Search for the cell housing the specified text and yield its [x, y] center coordinate. 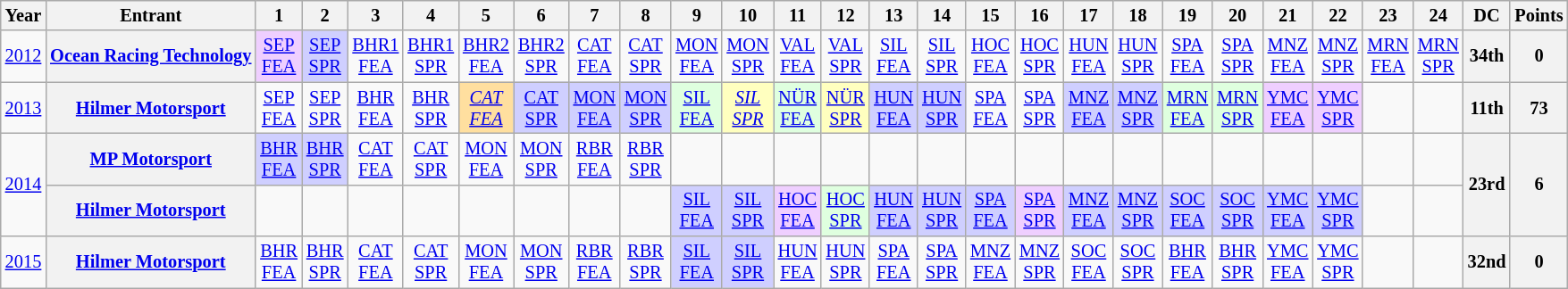
15 [990, 15]
22 [1337, 15]
MP Motorsport [150, 159]
32nd [1487, 262]
14 [942, 15]
Points [1539, 15]
20 [1237, 15]
1 [279, 15]
21 [1287, 15]
5 [486, 15]
BHR1SPR [431, 56]
3 [375, 15]
23rd [1487, 184]
9 [697, 15]
10 [747, 15]
VALFEA [798, 56]
DC [1487, 15]
16 [1040, 15]
17 [1088, 15]
BHR1FEA [375, 56]
34th [1487, 56]
18 [1138, 15]
12 [845, 15]
NÜRSPR [845, 108]
19 [1187, 15]
7 [595, 15]
BHR2FEA [486, 56]
4 [431, 15]
24 [1438, 15]
NÜRFEA [798, 108]
13 [893, 15]
73 [1539, 108]
Entrant [150, 15]
23 [1388, 15]
8 [645, 15]
2 [325, 15]
BHR2SPR [541, 56]
11th [1487, 108]
2014 [23, 184]
VALSPR [845, 56]
2015 [23, 262]
Year [23, 15]
2013 [23, 108]
2012 [23, 56]
Ocean Racing Technology [150, 56]
11 [798, 15]
